Scan for the cell matching the given text and deliver its (x, y) coordinate at center. 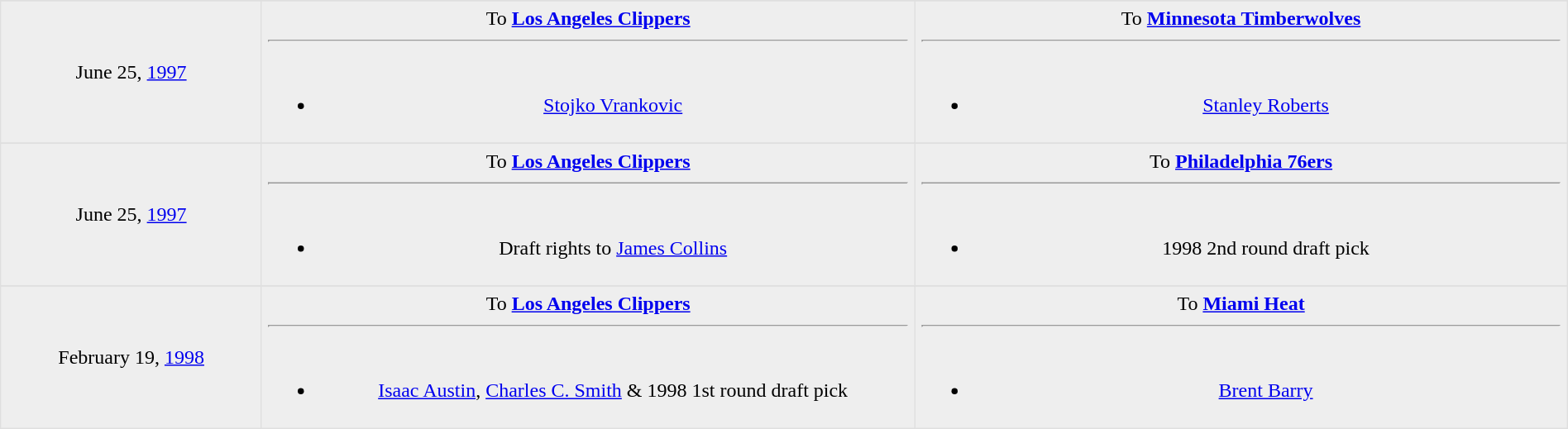
To Miami HeatBrent Barry (1241, 357)
To Los Angeles ClippersDraft rights to James Collins (587, 214)
To Los Angeles ClippersStojko Vrankovic (587, 72)
To Minnesota TimberwolvesStanley Roberts (1241, 72)
To Los Angeles ClippersIsaac Austin, Charles C. Smith & 1998 1st round draft pick (587, 357)
To Philadelphia 76ers1998 2nd round draft pick (1241, 214)
February 19, 1998 (131, 357)
